From the cell containing the given text, extract its center point as (x, y) coordinate. 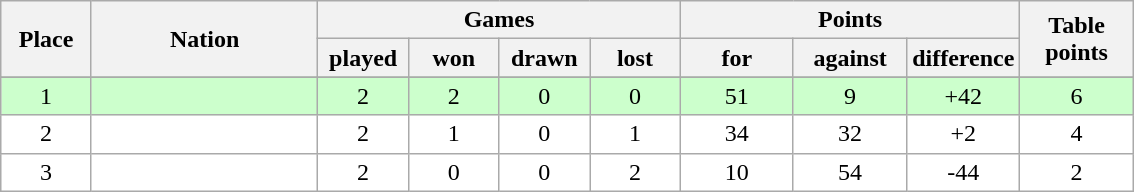
54 (850, 172)
for (736, 58)
drawn (544, 58)
32 (850, 134)
won (454, 58)
against (850, 58)
4 (1076, 134)
51 (736, 96)
34 (736, 134)
-44 (964, 172)
difference (964, 58)
Nation (204, 39)
lost (636, 58)
+42 (964, 96)
Points (850, 20)
3 (46, 172)
Place (46, 39)
Games (499, 20)
+2 (964, 134)
6 (1076, 96)
Tablepoints (1076, 39)
9 (850, 96)
played (364, 58)
10 (736, 172)
